Pinpoint the cell where the given text exists, returning its [x, y] midpoint coordinate. 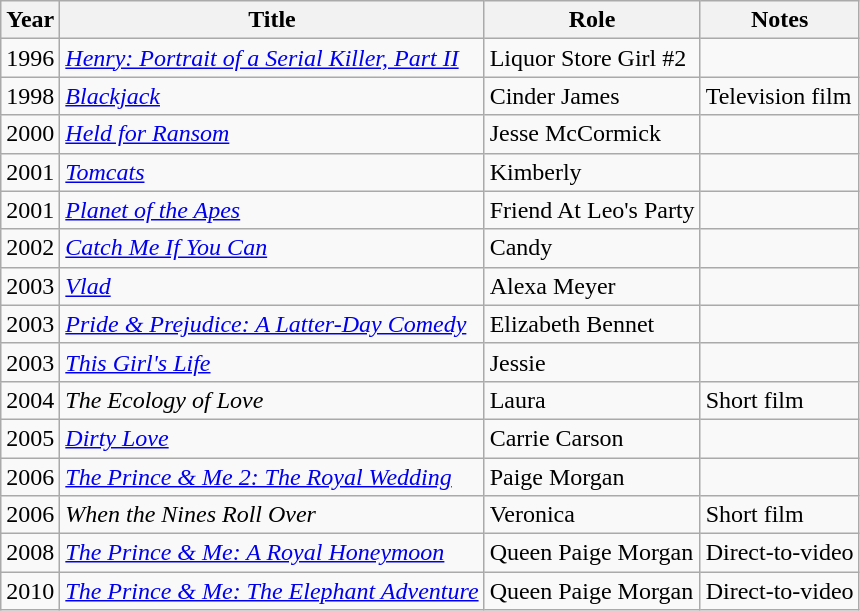
Jesse McCormick [592, 134]
Veronica [592, 515]
2004 [30, 400]
When the Nines Roll Over [272, 515]
Alexa Meyer [592, 286]
The Prince & Me 2: The Royal Wedding [272, 477]
Notes [780, 20]
Henry: Portrait of a Serial Killer, Part II [272, 58]
The Prince & Me: The Elephant Adventure [272, 591]
Elizabeth Bennet [592, 324]
Tomcats [272, 172]
Blackjack [272, 96]
Pride & Prejudice: A Latter-Day Comedy [272, 324]
Held for Ransom [272, 134]
Year [30, 20]
The Prince & Me: A Royal Honeymoon [272, 553]
Role [592, 20]
1996 [30, 58]
Kimberly [592, 172]
2008 [30, 553]
2000 [30, 134]
2002 [30, 248]
Dirty Love [272, 438]
Television film [780, 96]
Cinder James [592, 96]
Carrie Carson [592, 438]
2005 [30, 438]
Planet of the Apes [272, 210]
Catch Me If You Can [272, 248]
Candy [592, 248]
1998 [30, 96]
Laura [592, 400]
This Girl's Life [272, 362]
Jessie [592, 362]
2010 [30, 591]
Title [272, 20]
Liquor Store Girl #2 [592, 58]
Paige Morgan [592, 477]
The Ecology of Love [272, 400]
Vlad [272, 286]
Friend At Leo's Party [592, 210]
